Scan for the cell matching the given text and deliver its (X, Y) coordinate at center. 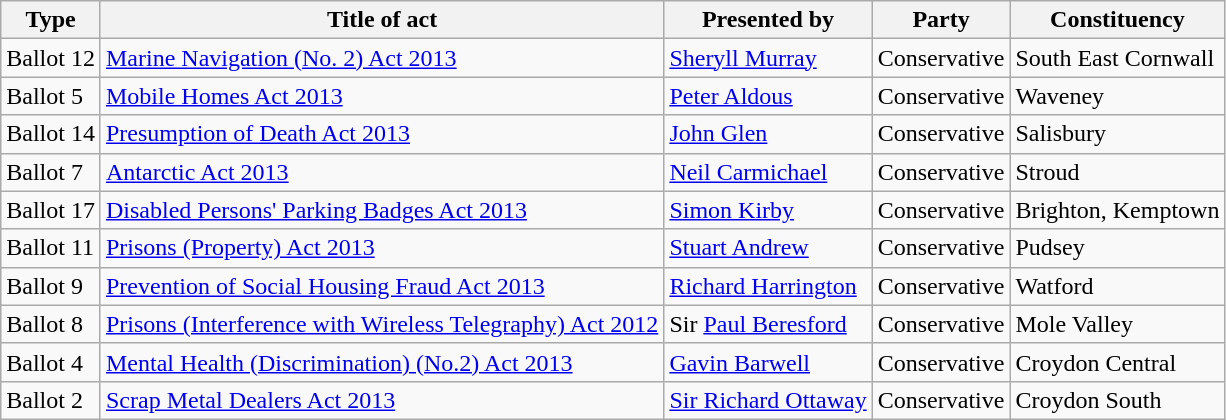
Waveney (1118, 96)
Ballot 12 (51, 58)
Mole Valley (1118, 324)
Sir Paul Beresford (768, 324)
Scrap Metal Dealers Act 2013 (382, 400)
Presented by (768, 20)
Pudsey (1118, 248)
Title of act (382, 20)
Stuart Andrew (768, 248)
Croydon South (1118, 400)
Ballot 7 (51, 172)
Constituency (1118, 20)
Ballot 14 (51, 134)
Neil Carmichael (768, 172)
Marine Navigation (No. 2) Act 2013 (382, 58)
Prevention of Social Housing Fraud Act 2013 (382, 286)
Stroud (1118, 172)
Ballot 17 (51, 210)
Watford (1118, 286)
Ballot 8 (51, 324)
Brighton, Kemptown (1118, 210)
Simon Kirby (768, 210)
Presumption of Death Act 2013 (382, 134)
Ballot 4 (51, 362)
Mobile Homes Act 2013 (382, 96)
Prisons (Property) Act 2013 (382, 248)
Richard Harrington (768, 286)
Salisbury (1118, 134)
Type (51, 20)
Ballot 2 (51, 400)
Prisons (Interference with Wireless Telegraphy) Act 2012 (382, 324)
South East Cornwall (1118, 58)
Mental Health (Discrimination) (No.2) Act 2013 (382, 362)
Antarctic Act 2013 (382, 172)
John Glen (768, 134)
Party (941, 20)
Sir Richard Ottaway (768, 400)
Ballot 11 (51, 248)
Ballot 9 (51, 286)
Gavin Barwell (768, 362)
Disabled Persons' Parking Badges Act 2013 (382, 210)
Sheryll Murray (768, 58)
Ballot 5 (51, 96)
Croydon Central (1118, 362)
Peter Aldous (768, 96)
